Locate the cell with the specified text and output its (x, y) center coordinate. 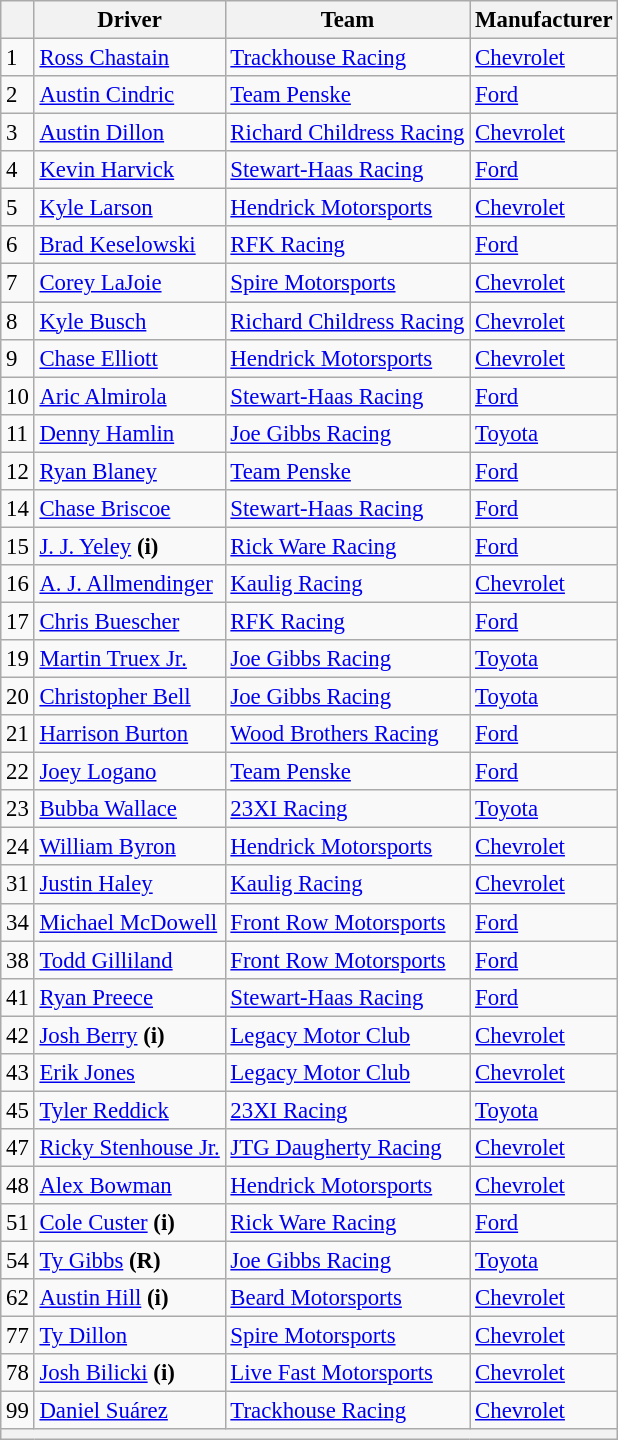
19 (18, 659)
Bubba Wallace (130, 809)
Corey LaJoie (130, 283)
A. J. Allmendinger (130, 584)
16 (18, 584)
23 (18, 809)
Alex Bowman (130, 1185)
Live Fast Motorsports (348, 1373)
Tyler Reddick (130, 1110)
Austin Dillon (130, 133)
Todd Gilliland (130, 960)
47 (18, 1148)
Chase Briscoe (130, 509)
9 (18, 358)
54 (18, 1261)
51 (18, 1223)
8 (18, 321)
Ryan Blaney (130, 471)
Chris Buescher (130, 621)
1 (18, 58)
Erik Jones (130, 1073)
Denny Hamlin (130, 433)
Daniel Suárez (130, 1411)
Cole Custer (i) (130, 1223)
Kyle Larson (130, 208)
62 (18, 1298)
Team (348, 20)
10 (18, 396)
Austin Cindric (130, 95)
Chase Elliott (130, 358)
J. J. Yeley (i) (130, 546)
Kyle Busch (130, 321)
6 (18, 245)
48 (18, 1185)
21 (18, 734)
Joey Logano (130, 772)
William Byron (130, 847)
Josh Bilicki (i) (130, 1373)
Harrison Burton (130, 734)
11 (18, 433)
Justin Haley (130, 885)
45 (18, 1110)
7 (18, 283)
Ryan Preece (130, 997)
Josh Berry (i) (130, 1035)
Ross Chastain (130, 58)
41 (18, 997)
17 (18, 621)
4 (18, 170)
2 (18, 95)
43 (18, 1073)
Michael McDowell (130, 922)
Ricky Stenhouse Jr. (130, 1148)
Brad Keselowski (130, 245)
12 (18, 471)
Christopher Bell (130, 697)
Kevin Harvick (130, 170)
Manufacturer (544, 20)
Austin Hill (i) (130, 1298)
38 (18, 960)
Ty Gibbs (R) (130, 1261)
78 (18, 1373)
99 (18, 1411)
JTG Daugherty Racing (348, 1148)
Driver (130, 20)
14 (18, 509)
24 (18, 847)
42 (18, 1035)
31 (18, 885)
Beard Motorsports (348, 1298)
22 (18, 772)
20 (18, 697)
Wood Brothers Racing (348, 734)
Ty Dillon (130, 1336)
Martin Truex Jr. (130, 659)
77 (18, 1336)
Aric Almirola (130, 396)
3 (18, 133)
34 (18, 922)
15 (18, 546)
5 (18, 208)
